Locate the cell with the specified text and output its [X, Y] center coordinate. 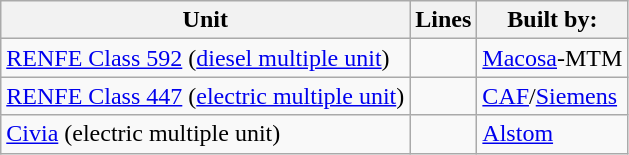
CAF/Siemens [552, 96]
Unit [206, 20]
RENFE Class 592 (diesel multiple unit) [206, 58]
Civia (electric multiple unit) [206, 134]
Alstom [552, 134]
RENFE Class 447 (electric multiple unit) [206, 96]
Lines [444, 20]
Built by: [552, 20]
Macosa-MTM [552, 58]
